Capture the cell that displays the provided text and extract its [X, Y] central coordinate. 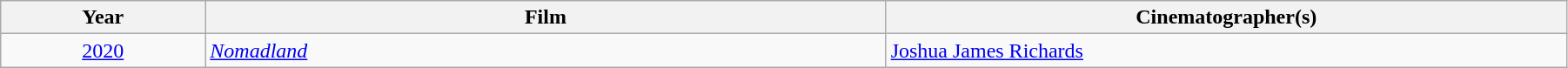
Year [103, 17]
Nomadland [546, 51]
Film [546, 17]
Joshua James Richards [1226, 51]
Cinematographer(s) [1226, 17]
2020 [103, 51]
